Scan for the cell matching the given text and deliver its (x, y) coordinate at center. 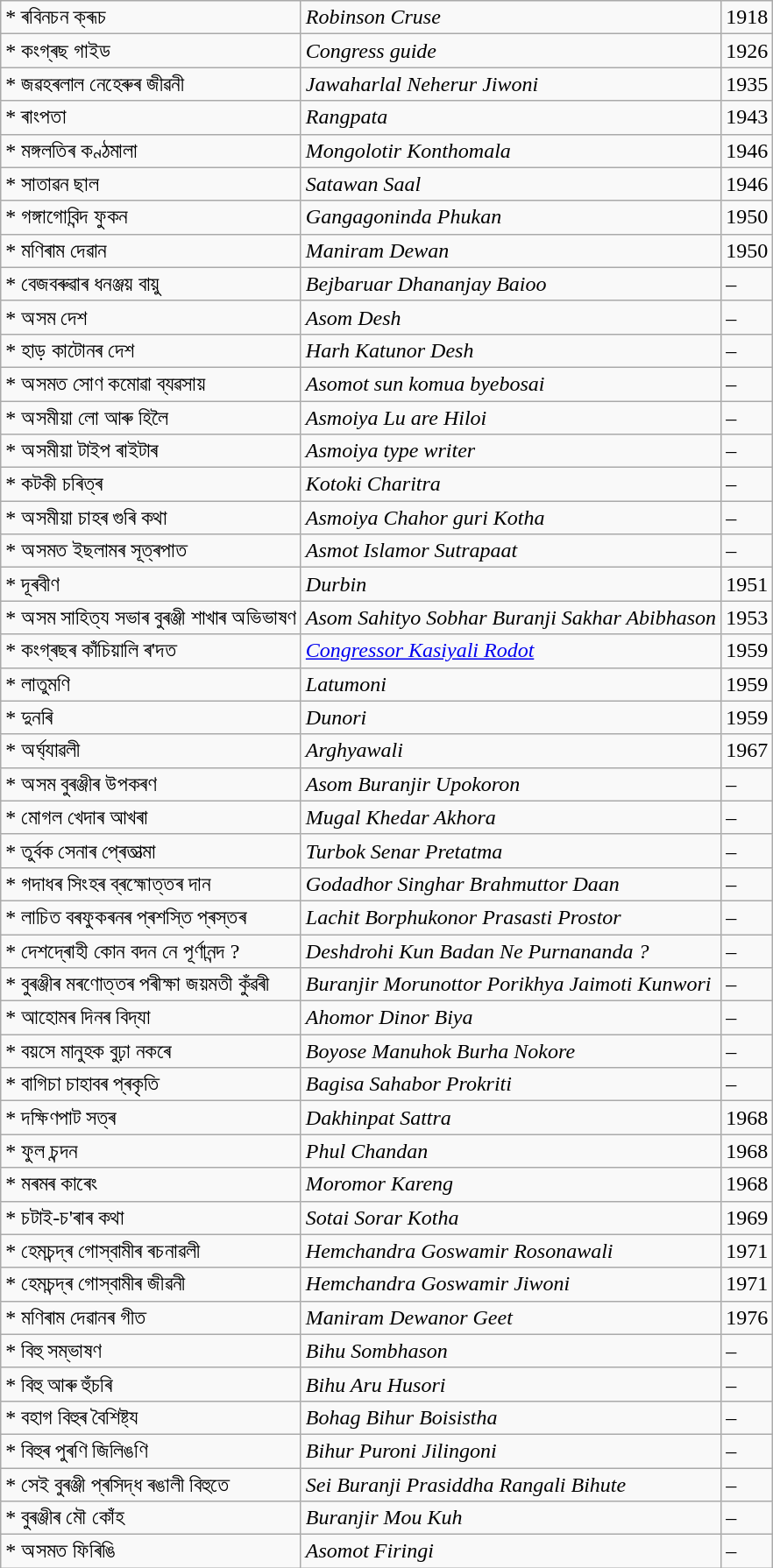
Satawan Saal (510, 184)
* মঙ্গলতিৰ কণ্ঠমালা (151, 151)
* দেশদ্ৰোহী কোন বদন নে পূৰ্ণানন্দ ? (151, 950)
* বুৰঞ্জীৰ মৌ কোঁহ (151, 1518)
Godadhor Singhar Brahmuttor Daan (510, 884)
Deshdrohi Kun Badan Ne Purnananda ? (510, 950)
* অসমত ইছলামৰ সূত্ৰপাত (151, 551)
* বুৰঞ্জীৰ মৰণোত্তৰ পৰীক্ষা জয়মতী কুঁৱৰী (151, 985)
Bagisa Sahabor Prokriti (510, 1084)
Gangagoninda Phukan (510, 217)
Asmoiya Lu are Hiloi (510, 418)
Moromor Kareng (510, 1184)
* সাতাৱন ছাল (151, 184)
Bohag Bihur Boisistha (510, 1417)
* বিহুৰ পুৰণি জিলিঙণি (151, 1451)
* কংগ্ৰছৰ কাঁচিয়ালি ৰ'দত (151, 651)
Bihu Aru Husori (510, 1384)
* চটাই-চ'ৰাৰ কথা (151, 1218)
* ৰাংপতা (151, 117)
* বিহু সম্ভাষণ (151, 1351)
Asmoiya Chahor guri Kotha (510, 518)
Buranjir Mou Kuh (510, 1518)
1976 (747, 1317)
Asom Sahityo Sobhar Buranji Sakhar Abibhason (510, 618)
* লাতুমণি (151, 684)
Arghyawali (510, 751)
* বেজবৰুৱাৰ ধনঞ্জয় বায়ু (151, 284)
* গঙ্গাগোবিন্দ ফুকন (151, 217)
* দুনৰি (151, 717)
* ৰবিনচন ক্ৰূচ (151, 18)
Kotoki Charitra (510, 484)
1953 (747, 618)
* জৱহৰলাল নেহেৰুৰ জীৱনী (151, 84)
Congressor Kasiyali Rodot (510, 651)
* লাচিত বৰফুকৰনৰ প্ৰশস্তি প্ৰস্তৰ (151, 917)
Dunori (510, 717)
* ফুল চন্দন (151, 1151)
* দক্ষিণপাট সত্ৰ (151, 1118)
* অসমত ফিৰিঙি (151, 1551)
1918 (747, 18)
* কটকী চৰিত্ৰ (151, 484)
* কংগ্ৰছ গাইড (151, 51)
Asom Buranjir Upokoron (510, 784)
Turbok Senar Pretatma (510, 851)
1926 (747, 51)
* সেই বুৰঞ্জী প্ৰসিদ্ধ ৰঙালী বিহুতে (151, 1485)
Harh Katunor Desh (510, 350)
Latumoni (510, 684)
Buranjir Morunottor Porikhya Jaimoti Kunwori (510, 985)
Asomot Firingi (510, 1551)
Asmot Islamor Sutrapaat (510, 551)
* বিহু আৰু হুঁচৰি (151, 1384)
Jawaharlal Neherur Jiwoni (510, 84)
* মণিৰাম দেৱানৰ গীত (151, 1317)
* অসম সাহিত্য সভাৰ বুৰঞ্জী শাখাৰ অভিভাষণ (151, 618)
* বয়সে মানুহক বুঢ়া নকৰে (151, 1051)
* অসমীয়া লো আৰু হিলৈ (151, 418)
Asomot sun komua byebosai (510, 384)
Robinson Cruse (510, 18)
Dakhinpat Sattra (510, 1118)
* অসমত সোণ কমোৱা ব্যৱসায় (151, 384)
Maniram Dewan (510, 251)
* দূৰবীণ (151, 584)
* হেমচন্দ্ৰ গোস্বামীৰ জীৱনী (151, 1284)
* হাড় কাটোনৰ দেশ (151, 350)
* আহোমৰ দিনৰ বিদ্যা (151, 1018)
Bihu Sombhason (510, 1351)
Boyose Manuhok Burha Nokore (510, 1051)
Bihur Puroni Jilingoni (510, 1451)
Sotai Sorar Kotha (510, 1218)
1969 (747, 1218)
Ahomor Dinor Biya (510, 1018)
Hemchandra Goswamir Jiwoni (510, 1284)
Asmoiya type writer (510, 451)
Phul Chandan (510, 1151)
1935 (747, 84)
Mongolotir Konthomala (510, 151)
Mugal Khedar Akhora (510, 817)
* অসম দেশ (151, 317)
* অসম বুৰঞ্জীৰ উপকৰণ (151, 784)
* অৰ্ঘ্যাৱলী (151, 751)
* গদাধৰ সিংহৰ ব্ৰহ্মোত্তৰ দান (151, 884)
* তুৰ্বক সেনাৰ প্ৰেতাত্মা (151, 851)
Asom Desh (510, 317)
* মোগল খেদাৰ আখৰা (151, 817)
Sei Buranji Prasiddha Rangali Bihute (510, 1485)
Hemchandra Goswamir Rosonawali (510, 1251)
* অসমীয়া টাইপ ৰাইটাৰ (151, 451)
* মৰমৰ কাৰেং (151, 1184)
1967 (747, 751)
Rangpata (510, 117)
1943 (747, 117)
Durbin (510, 584)
* অসমীয়া চাহৰ গুৰি কথা (151, 518)
* বহাগ বিহুৰ বৈশিষ্ট্য (151, 1417)
Maniram Dewanor Geet (510, 1317)
1951 (747, 584)
Congress guide (510, 51)
* হেমচন্দ্ৰ গোস্বামীৰ ৰচনাৱলী (151, 1251)
Bejbaruar Dhananjay Baioo (510, 284)
* মণিৰাম দেৱান (151, 251)
* বাগিচা চাহাবৰ প্ৰকৃতি (151, 1084)
Lachit Borphukonor Prasasti Prostor (510, 917)
